Locate the cell with the specified text and output its [X, Y] center coordinate. 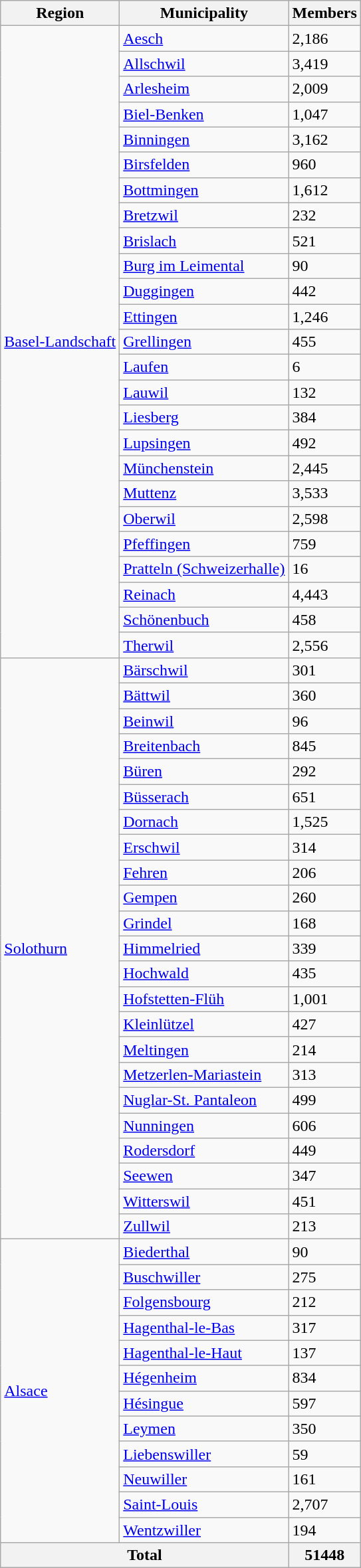
Hochwald [204, 974]
Oberwil [204, 519]
292 [324, 772]
2,598 [324, 519]
Lupsingen [204, 443]
458 [324, 620]
260 [324, 898]
Allschwil [204, 64]
Liesberg [204, 418]
194 [324, 1529]
Fehren [204, 873]
314 [324, 847]
651 [324, 797]
Witterswil [204, 1201]
Gempen [204, 898]
834 [324, 1378]
Region [60, 13]
212 [324, 1302]
206 [324, 873]
Binningen [204, 139]
Grellingen [204, 342]
Therwil [204, 645]
132 [324, 392]
Brislach [204, 240]
2,556 [324, 645]
168 [324, 923]
Liebenswiller [204, 1454]
Münchenstein [204, 468]
Hésingue [204, 1403]
Solothurn [60, 948]
Municipality [204, 13]
339 [324, 948]
Ettingen [204, 317]
301 [324, 670]
Pratteln (Schweizerhalle) [204, 569]
Bärschwil [204, 670]
Bättwil [204, 695]
Hagenthal-le-Haut [204, 1353]
499 [324, 1100]
2,707 [324, 1504]
350 [324, 1429]
Bottmingen [204, 190]
Zullwil [204, 1227]
606 [324, 1126]
845 [324, 746]
Buschwiller [204, 1277]
Folgensbourg [204, 1302]
427 [324, 1024]
Hégenheim [204, 1378]
Duggingen [204, 291]
3,162 [324, 139]
Reinach [204, 594]
213 [324, 1227]
Seewen [204, 1176]
360 [324, 695]
1,246 [324, 317]
4,443 [324, 594]
Nunningen [204, 1126]
1,047 [324, 114]
Lauwil [204, 392]
521 [324, 240]
2,445 [324, 468]
161 [324, 1479]
Beinwil [204, 721]
Metzerlen-Mariastein [204, 1075]
Kleinlützel [204, 1024]
449 [324, 1151]
Alsace [60, 1391]
Nuglar-St. Pantaleon [204, 1100]
Saint-Louis [204, 1504]
Burg im Leimental [204, 266]
1,001 [324, 999]
Leymen [204, 1429]
Schönenbuch [204, 620]
6 [324, 367]
597 [324, 1403]
Breitenbach [204, 746]
3,419 [324, 64]
214 [324, 1049]
137 [324, 1353]
Total [145, 1555]
1,612 [324, 190]
275 [324, 1277]
Arlesheim [204, 89]
Pfeffingen [204, 544]
51448 [324, 1555]
232 [324, 215]
Rodersdorf [204, 1151]
759 [324, 544]
Biederthal [204, 1252]
Büren [204, 772]
455 [324, 342]
Himmelried [204, 948]
Hofstetten-Flüh [204, 999]
Wentzwiller [204, 1529]
Erschwil [204, 847]
3,533 [324, 493]
Aesch [204, 39]
435 [324, 974]
2,009 [324, 89]
442 [324, 291]
451 [324, 1201]
960 [324, 165]
347 [324, 1176]
Basel-Landschaft [60, 342]
Hagenthal-le-Bas [204, 1328]
Bretzwil [204, 215]
Grindel [204, 923]
313 [324, 1075]
317 [324, 1328]
Meltingen [204, 1049]
Biel-Benken [204, 114]
384 [324, 418]
Neuwiller [204, 1479]
Birsfelden [204, 165]
1,525 [324, 822]
59 [324, 1454]
Muttenz [204, 493]
96 [324, 721]
Dornach [204, 822]
Laufen [204, 367]
16 [324, 569]
Members [324, 13]
2,186 [324, 39]
Büsserach [204, 797]
492 [324, 443]
